Return [X, Y] of the center of cell containing provided text 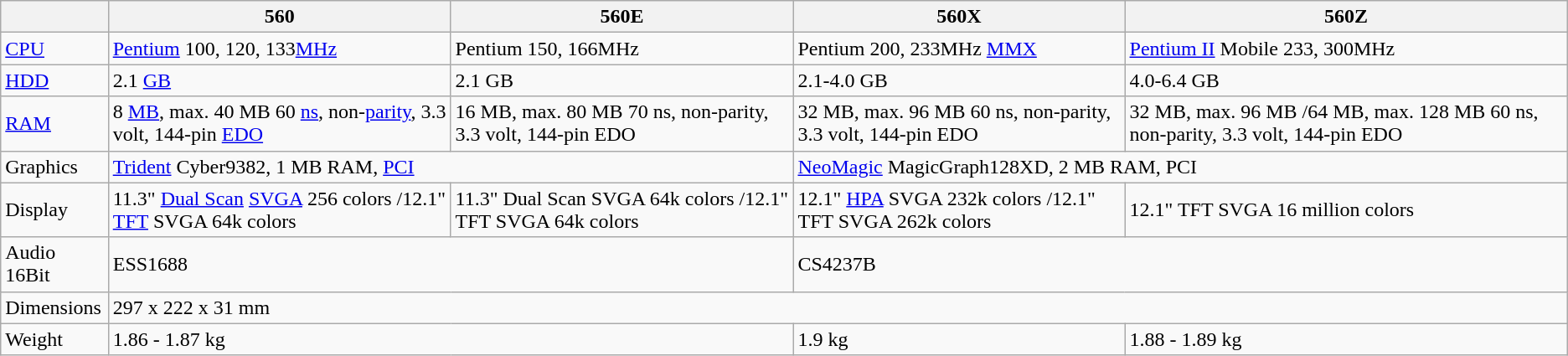
ESS1688 [451, 265]
32 MB, max. 96 MB 60 ns, non-parity, 3.3 volt, 144-pin EDO [959, 124]
1.86 - 1.87 kg [451, 339]
11.3" Dual Scan SVGA 64k colors /12.1" TFT SVGA 64k colors [622, 209]
HDD [54, 80]
560Z [1346, 17]
32 MB, max. 96 MB /64 MB, max. 128 MB 60 ns, non-parity, 3.3 volt, 144-pin EDO [1346, 124]
CS4237B [1180, 265]
560X [959, 17]
Pentium 200, 233MHz MMX [959, 49]
4.0-6.4 GB [1346, 80]
12.1" HPA SVGA 232k colors /12.1" TFT SVGA 262k colors [959, 209]
1.9 kg [959, 339]
Audio 16Bit [54, 265]
1.88 - 1.89 kg [1346, 339]
Weight [54, 339]
Pentium II Mobile 233, 300MHz [1346, 49]
8 MB, max. 40 MB 60 ns, non-parity, 3.3 volt, 144-pin EDO [280, 124]
RAM [54, 124]
NeoMagic MagicGraph128XD, 2 MB RAM, PCI [1180, 167]
12.1" TFT SVGA 16 million colors [1346, 209]
Trident Cyber9382, 1 MB RAM, PCI [451, 167]
Display [54, 209]
Graphics [54, 167]
560 [280, 17]
16 MB, max. 80 MB 70 ns, non-parity, 3.3 volt, 144-pin EDO [622, 124]
CPU [54, 49]
2.1-4.0 GB [959, 80]
297 x 222 x 31 mm [838, 307]
Pentium 150, 166MHz [622, 49]
Dimensions [54, 307]
11.3" Dual Scan SVGA 256 colors /12.1" TFT SVGA 64k colors [280, 209]
Pentium 100, 120, 133MHz [280, 49]
560E [622, 17]
